Pinpoint the cell where the given text exists, returning its (X, Y) midpoint coordinate. 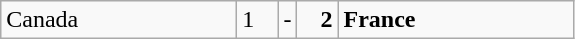
- (288, 20)
Canada (119, 20)
1 (258, 20)
France (456, 20)
2 (318, 20)
